Scan for the cell matching the given text and deliver its [X, Y] coordinate at center. 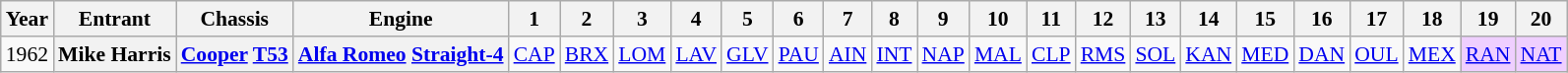
Alfa Romeo Straight-4 [402, 54]
3 [642, 19]
Cooper T53 [234, 54]
RMS [1103, 54]
16 [1321, 19]
10 [998, 19]
MEX [1432, 54]
18 [1432, 19]
Mike Harris [114, 54]
CLP [1051, 54]
2 [587, 19]
LAV [696, 54]
20 [1541, 19]
Chassis [234, 19]
12 [1103, 19]
4 [696, 19]
1962 [28, 54]
19 [1488, 19]
LOM [642, 54]
8 [894, 19]
NAT [1541, 54]
BRX [587, 54]
OUL [1376, 54]
KAN [1209, 54]
7 [847, 19]
17 [1376, 19]
9 [943, 19]
DAN [1321, 54]
6 [799, 19]
5 [748, 19]
Year [28, 19]
Engine [402, 19]
SOL [1156, 54]
MED [1265, 54]
11 [1051, 19]
CAP [534, 54]
INT [894, 54]
14 [1209, 19]
MAL [998, 54]
Entrant [114, 19]
AIN [847, 54]
PAU [799, 54]
GLV [748, 54]
15 [1265, 19]
13 [1156, 19]
NAP [943, 54]
RAN [1488, 54]
1 [534, 19]
